Detect which cell encompasses the target text, then output its (X, Y) center coordinate. 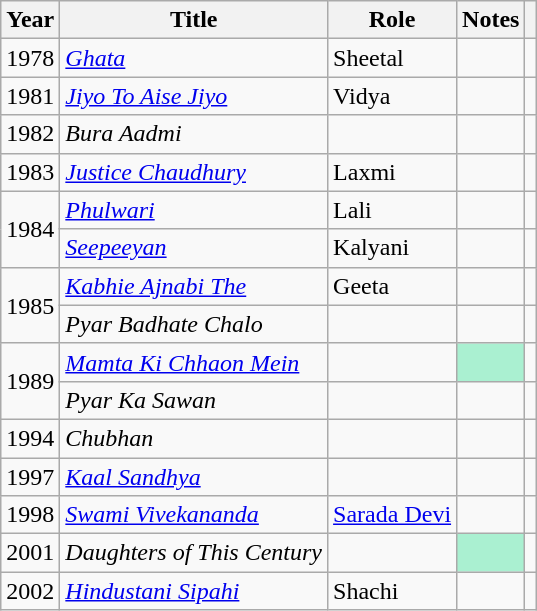
Title (194, 20)
2002 (30, 591)
Role (392, 20)
Justice Chaudhury (194, 172)
Kalyani (392, 248)
Mamta Ki Chhaon Mein (194, 362)
1997 (30, 477)
1983 (30, 172)
Jiyo To Aise Jiyo (194, 96)
Lali (392, 210)
2001 (30, 553)
Hindustani Sipahi (194, 591)
Sheetal (392, 58)
Kaal Sandhya (194, 477)
1989 (30, 381)
Pyar Badhate Chalo (194, 324)
Seepeeyan (194, 248)
Shachi (392, 591)
Bura Aadmi (194, 134)
Laxmi (392, 172)
1984 (30, 229)
1985 (30, 305)
Phulwari (194, 210)
Vidya (392, 96)
Pyar Ka Sawan (194, 400)
Sarada Devi (392, 515)
1978 (30, 58)
Daughters of This Century (194, 553)
Swami Vivekananda (194, 515)
1994 (30, 438)
1998 (30, 515)
Chubhan (194, 438)
Year (30, 20)
1981 (30, 96)
Geeta (392, 286)
Ghata (194, 58)
1982 (30, 134)
Notes (491, 20)
Kabhie Ajnabi The (194, 286)
